Extract the [X, Y] coordinate from the center of the cell holding the provided text.  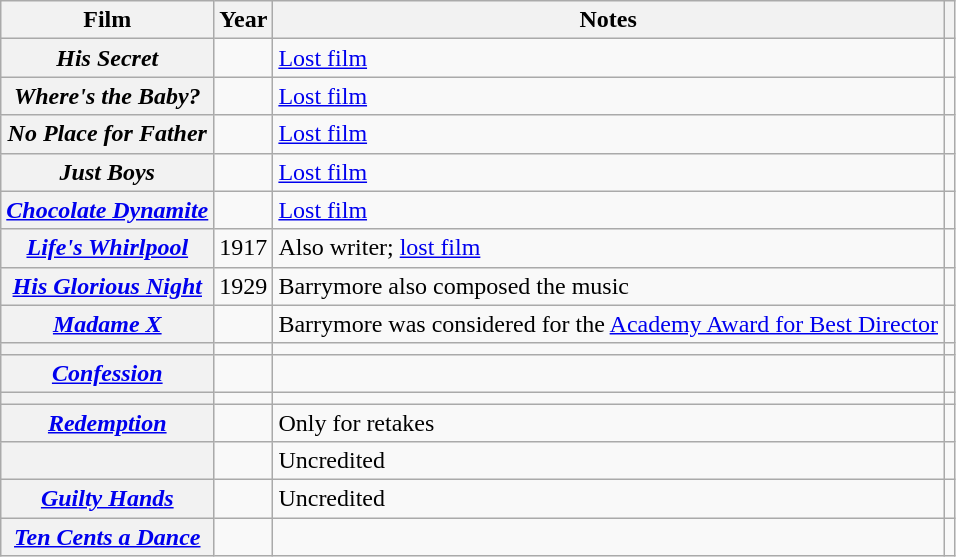
Confession [108, 373]
1917 [244, 248]
His Secret [108, 58]
Only for retakes [608, 423]
Redemption [108, 423]
Ten Cents a Dance [108, 537]
Just Boys [108, 172]
Where's the Baby? [108, 96]
Notes [608, 20]
Chocolate Dynamite [108, 210]
Year [244, 20]
No Place for Father [108, 134]
Barrymore also composed the music [608, 286]
Madame X [108, 324]
Barrymore was considered for the Academy Award for Best Director [608, 324]
1929 [244, 286]
His Glorious Night [108, 286]
Life's Whirlpool [108, 248]
Guilty Hands [108, 499]
Also writer; lost film [608, 248]
Film [108, 20]
